Output the (x, y) coordinate of the center of the cell containing the given text.  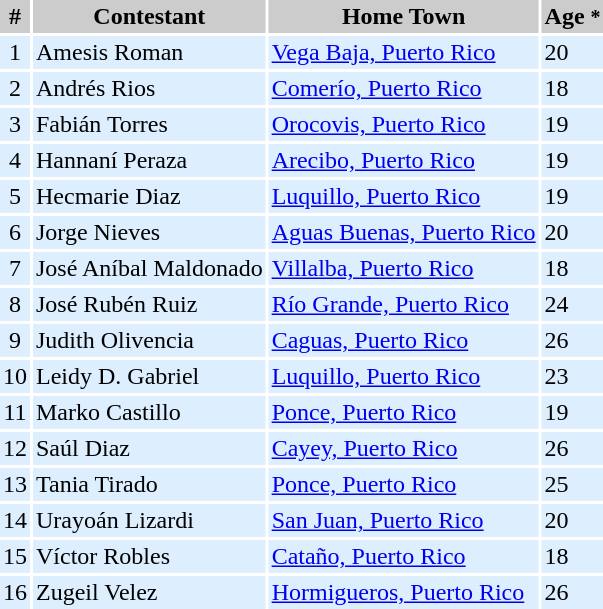
14 (15, 520)
7 (15, 268)
Hannaní Peraza (150, 160)
1 (15, 52)
Fabián Torres (150, 124)
9 (15, 340)
Arecibo, Puerto Rico (404, 160)
Zugeil Velez (150, 592)
2 (15, 88)
San Juan, Puerto Rico (404, 520)
Hormigueros, Puerto Rico (404, 592)
Cataño, Puerto Rico (404, 556)
Urayoán Lizardi (150, 520)
Hecmarie Diaz (150, 196)
Caguas, Puerto Rico (404, 340)
Tania Tirado (150, 484)
Saúl Diaz (150, 448)
Río Grande, Puerto Rico (404, 304)
13 (15, 484)
6 (15, 232)
José Aníbal Maldonado (150, 268)
Orocovis, Puerto Rico (404, 124)
16 (15, 592)
Contestant (150, 16)
Marko Castillo (150, 412)
Leidy D. Gabriel (150, 376)
10 (15, 376)
8 (15, 304)
5 (15, 196)
Amesis Roman (150, 52)
12 (15, 448)
3 (15, 124)
Jorge Nieves (150, 232)
4 (15, 160)
Andrés Rios (150, 88)
Vega Baja, Puerto Rico (404, 52)
15 (15, 556)
Aguas Buenas, Puerto Rico (404, 232)
11 (15, 412)
Víctor Robles (150, 556)
# (15, 16)
Judith Olivencia (150, 340)
Home Town (404, 16)
Cayey, Puerto Rico (404, 448)
Comerío, Puerto Rico (404, 88)
José Rubén Ruiz (150, 304)
Villalba, Puerto Rico (404, 268)
